For the text-containing cell, return its midpoint in [x, y] coordinate format. 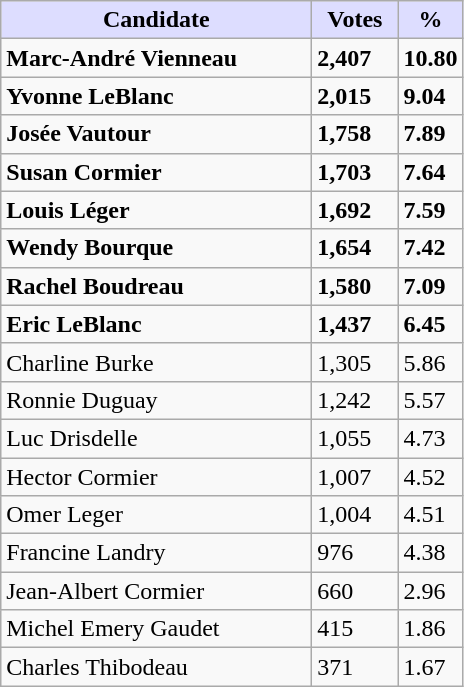
1.67 [430, 667]
5.57 [430, 400]
7.09 [430, 286]
1,004 [355, 515]
4.51 [430, 515]
1,692 [355, 210]
5.86 [430, 362]
Rachel Boudreau [156, 286]
1,055 [355, 438]
% [430, 20]
Michel Emery Gaudet [156, 629]
7.59 [430, 210]
371 [355, 667]
1,305 [355, 362]
1,242 [355, 400]
Jean-Albert Cormier [156, 591]
Eric LeBlanc [156, 324]
Ronnie Duguay [156, 400]
2,015 [355, 96]
1,437 [355, 324]
Louis Léger [156, 210]
Charles Thibodeau [156, 667]
Charline Burke [156, 362]
976 [355, 553]
660 [355, 591]
1,654 [355, 248]
415 [355, 629]
1.86 [430, 629]
Omer Leger [156, 515]
10.80 [430, 58]
Susan Cormier [156, 172]
Votes [355, 20]
4.73 [430, 438]
4.38 [430, 553]
1,758 [355, 134]
9.04 [430, 96]
Wendy Bourque [156, 248]
7.89 [430, 134]
7.42 [430, 248]
4.52 [430, 477]
7.64 [430, 172]
Josée Vautour [156, 134]
1,580 [355, 286]
1,703 [355, 172]
2.96 [430, 591]
Francine Landry [156, 553]
6.45 [430, 324]
Candidate [156, 20]
Marc-André Vienneau [156, 58]
Yvonne LeBlanc [156, 96]
Luc Drisdelle [156, 438]
Hector Cormier [156, 477]
1,007 [355, 477]
2,407 [355, 58]
